Return (x, y) of the center of cell containing provided text 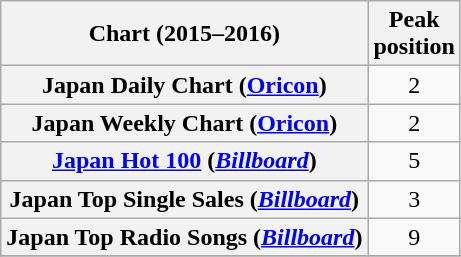
Peakposition (414, 34)
Japan Top Radio Songs (Billboard) (184, 237)
9 (414, 237)
3 (414, 199)
Chart (2015–2016) (184, 34)
Japan Daily Chart (Oricon) (184, 85)
Japan Top Single Sales (Billboard) (184, 199)
5 (414, 161)
Japan Weekly Chart (Oricon) (184, 123)
Japan Hot 100 (Billboard) (184, 161)
